Return [X, Y] of the center of cell containing provided text 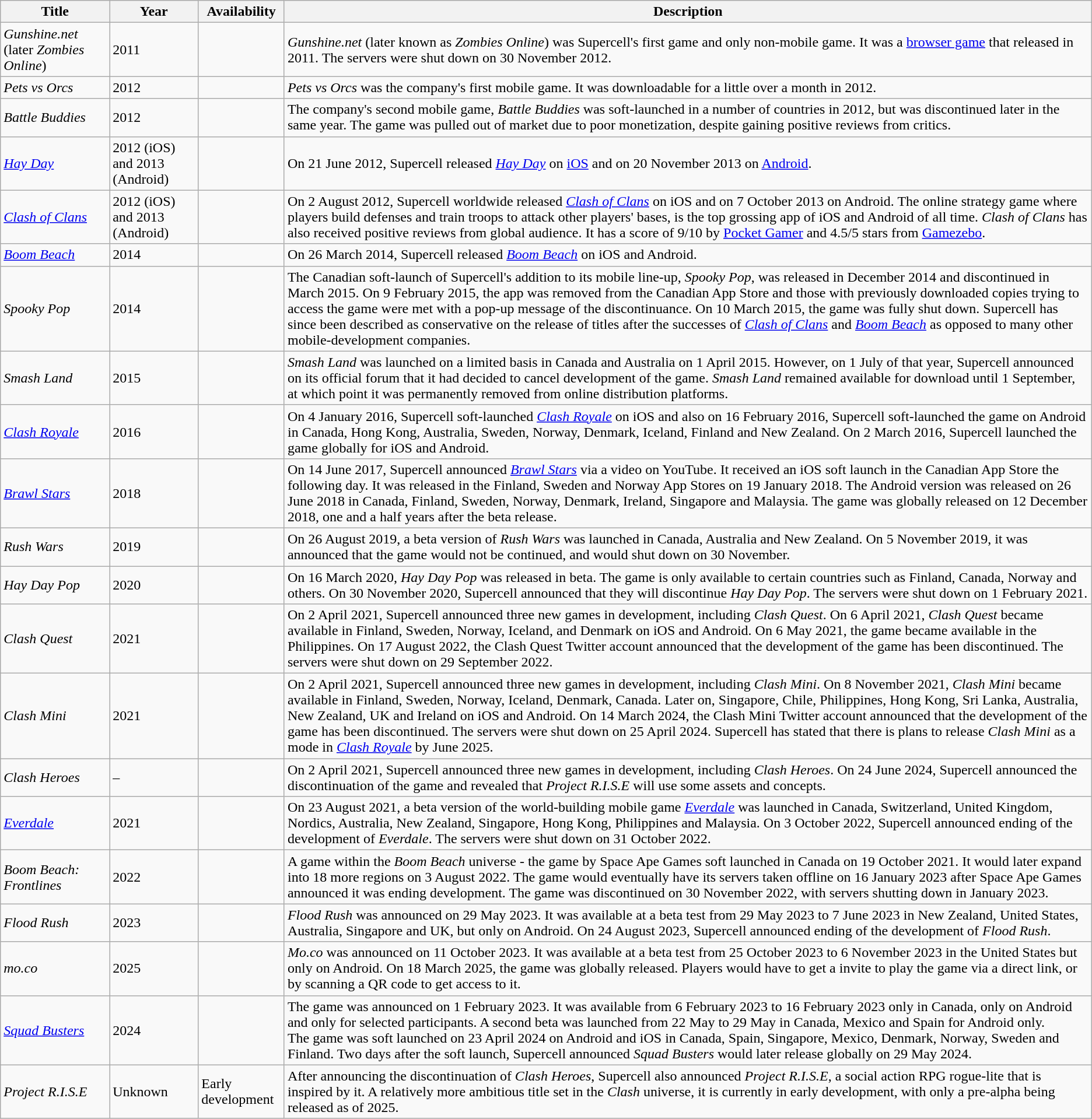
2024 [154, 1030]
mo.co [55, 969]
Hay Day [55, 163]
2011 [154, 50]
2018 [154, 493]
Spooky Pop [55, 308]
Everdale [55, 823]
2023 [154, 922]
Boom Beach [55, 255]
Clash Quest [55, 639]
Pets vs Orcs was the company's first mobile game. It was downloadable for a little over a month in 2012. [688, 87]
2020 [154, 584]
Rush Wars [55, 547]
Title [55, 12]
2015 [154, 378]
2016 [154, 432]
Smash Land [55, 378]
– [154, 778]
Unknown [154, 1092]
Clash of Clans [55, 217]
On 21 June 2012, Supercell released Hay Day on iOS and on 20 November 2013 on Android. [688, 163]
Squad Busters [55, 1030]
Description [688, 12]
Clash Royale [55, 432]
2025 [154, 969]
Early development [242, 1092]
Flood Rush [55, 922]
Clash Heroes [55, 778]
Pets vs Orcs [55, 87]
2022 [154, 877]
Project R.I.S.E [55, 1092]
Boom Beach: Frontlines [55, 877]
Battle Buddies [55, 118]
Clash Mini [55, 716]
Hay Day Pop [55, 584]
2019 [154, 547]
Availability [242, 12]
On 26 March 2014, Supercell released Boom Beach on iOS and Android. [688, 255]
Year [154, 12]
Gunshine.net (later Zombies Online) [55, 50]
Brawl Stars [55, 493]
